Capture the cell that displays the provided text and extract its [X, Y] central coordinate. 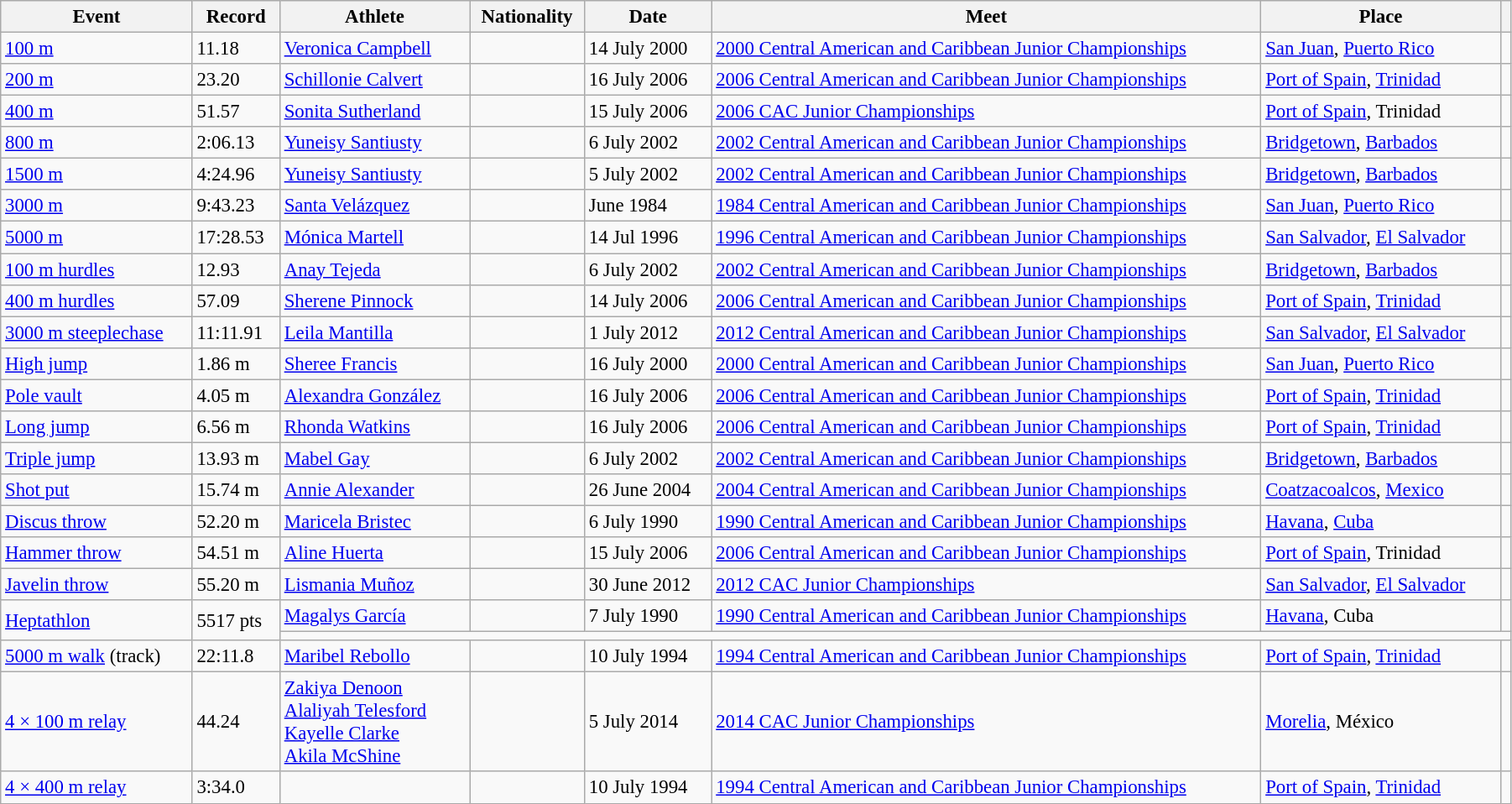
Coatzacoalcos, Mexico [1381, 490]
12.93 [236, 269]
54.51 m [236, 553]
5000 m [96, 238]
Rhonda Watkins [374, 427]
Annie Alexander [374, 490]
Nationality [527, 17]
Mónica Martell [374, 238]
14 July 2006 [648, 300]
Hammer throw [96, 553]
13.93 m [236, 458]
Pole vault [96, 395]
7 July 1990 [648, 616]
1.86 m [236, 363]
Discus throw [96, 521]
Date [648, 17]
16 July 2000 [648, 363]
Triple jump [96, 458]
Meet [987, 17]
11:11.91 [236, 332]
100 m hurdles [96, 269]
57.09 [236, 300]
6 July 1990 [648, 521]
5517 pts [236, 620]
Zakiya DenoonAlaliyah TelesfordKayelle ClarkeAkila McShine [374, 722]
Aline Huerta [374, 553]
52.20 m [236, 521]
2004 Central American and Caribbean Junior Championships [987, 490]
23.20 [236, 80]
Magalys García [374, 616]
1996 Central American and Caribbean Junior Championships [987, 238]
3000 m [96, 206]
Alexandra González [374, 395]
Mabel Gay [374, 458]
Shot put [96, 490]
Maribel Rebollo [374, 656]
High jump [96, 363]
30 June 2012 [648, 585]
51.57 [236, 112]
2006 CAC Junior Championships [987, 112]
Schillonie Calvert [374, 80]
5000 m walk (track) [96, 656]
44.24 [236, 722]
1500 m [96, 175]
Heptathlon [96, 620]
4 × 100 m relay [96, 722]
200 m [96, 80]
June 1984 [648, 206]
400 m [96, 112]
4.05 m [236, 395]
5 July 2014 [648, 722]
11.18 [236, 49]
Record [236, 17]
Athlete [374, 17]
2014 CAC Junior Championships [987, 722]
Long jump [96, 427]
Santa Velázquez [374, 206]
55.20 m [236, 585]
17:28.53 [236, 238]
Javelin throw [96, 585]
6.56 m [236, 427]
15.74 m [236, 490]
1984 Central American and Caribbean Junior Championships [987, 206]
5 July 2002 [648, 175]
22:11.8 [236, 656]
26 June 2004 [648, 490]
Sheree Francis [374, 363]
3:34.0 [236, 788]
800 m [96, 143]
Sherene Pinnock [374, 300]
Event [96, 17]
14 July 2000 [648, 49]
100 m [96, 49]
Anay Tejeda [374, 269]
Leila Mantilla [374, 332]
2:06.13 [236, 143]
Sonita Sutherland [374, 112]
4:24.96 [236, 175]
400 m hurdles [96, 300]
9:43.23 [236, 206]
Lismania Muñoz [374, 585]
Place [1381, 17]
Maricela Bristec [374, 521]
3000 m steeplechase [96, 332]
2012 Central American and Caribbean Junior Championships [987, 332]
4 × 400 m relay [96, 788]
Veronica Campbell [374, 49]
1 July 2012 [648, 332]
Morelia, México [1381, 722]
2012 CAC Junior Championships [987, 585]
14 Jul 1996 [648, 238]
